Return (X, Y) of the center of cell containing provided text 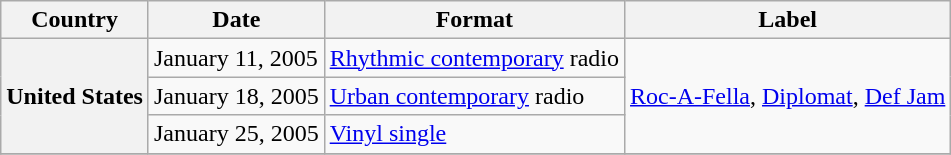
Urban contemporary radio (474, 96)
Label (788, 20)
January 11, 2005 (236, 58)
Country (75, 20)
Vinyl single (474, 134)
Rhythmic contemporary radio (474, 58)
Roc-A-Fella, Diplomat, Def Jam (788, 96)
January 25, 2005 (236, 134)
United States (75, 96)
Format (474, 20)
January 18, 2005 (236, 96)
Date (236, 20)
